Return (x, y) of the center of cell containing provided text 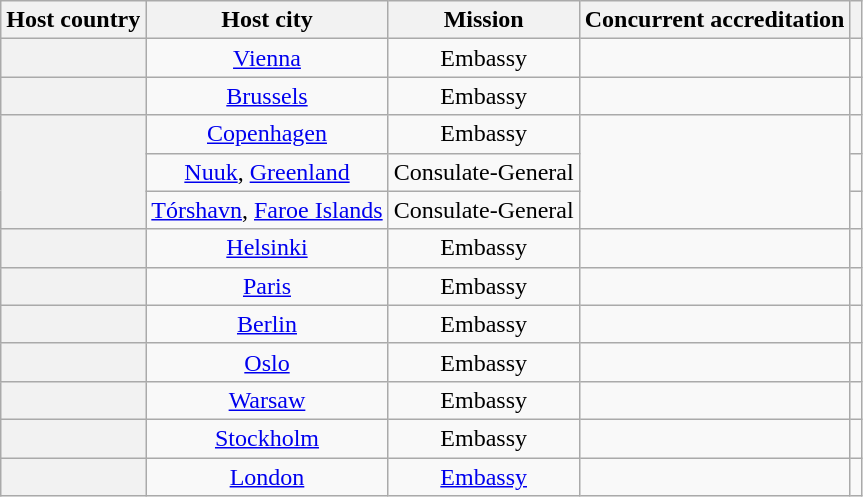
Berlin (267, 324)
Vienna (267, 58)
Tórshavn, Faroe Islands (267, 210)
Brussels (267, 96)
Mission (484, 20)
Concurrent accreditation (714, 20)
Paris (267, 286)
Host country (74, 20)
Nuuk, Greenland (267, 172)
Warsaw (267, 400)
Stockholm (267, 438)
Oslo (267, 362)
Host city (267, 20)
London (267, 477)
Copenhagen (267, 134)
Helsinki (267, 248)
